Return [x, y] of the center of cell containing provided text 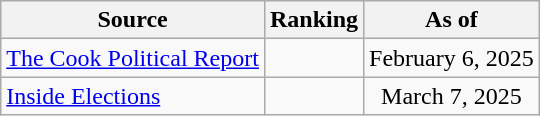
Source [133, 20]
February 6, 2025 [452, 58]
Inside Elections [133, 96]
The Cook Political Report [133, 58]
Ranking [314, 20]
March 7, 2025 [452, 96]
As of [452, 20]
